Locate the cell with the specified text and output its (x, y) center coordinate. 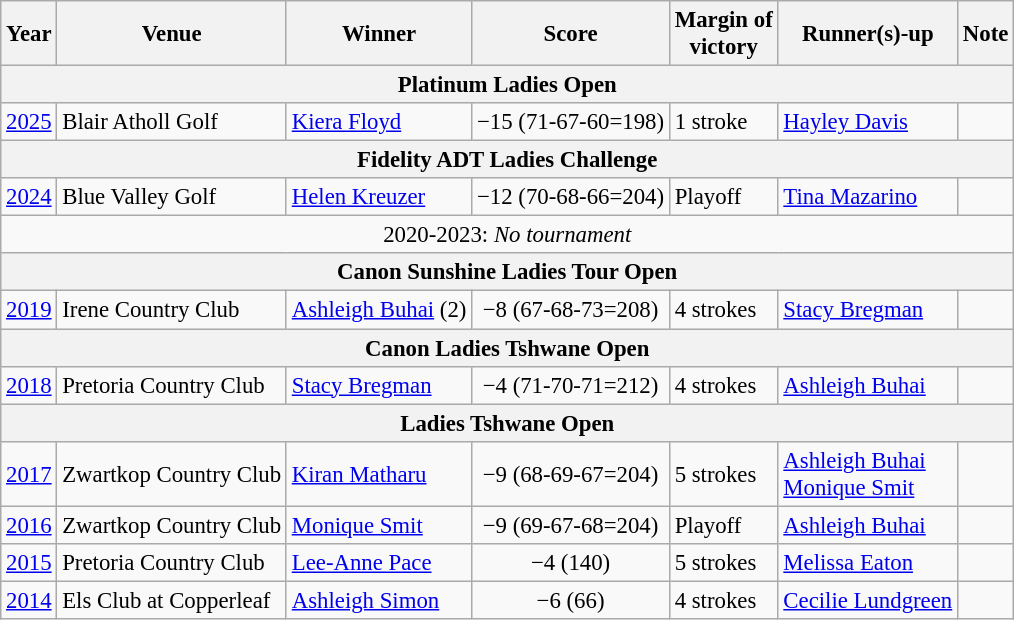
Kiera Floyd (378, 122)
Runner(s)-up (868, 34)
Ashleigh Buhai Monique Smit (868, 474)
−9 (69-67-68=204) (571, 525)
2015 (29, 563)
Blair Atholl Golf (172, 122)
Margin ofvictory (724, 34)
Irene Country Club (172, 310)
Ashleigh Simon (378, 600)
1 stroke (724, 122)
Canon Sunshine Ladies Tour Open (508, 273)
2016 (29, 525)
−6 (66) (571, 600)
Ashleigh Buhai (2) (378, 310)
Score (571, 34)
−8 (67-68-73=208) (571, 310)
Blue Valley Golf (172, 197)
−4 (140) (571, 563)
Els Club at Copperleaf (172, 600)
Year (29, 34)
Ladies Tshwane Open (508, 423)
Winner (378, 34)
Hayley Davis (868, 122)
−15 (71-67-60=198) (571, 122)
2014 (29, 600)
Note (986, 34)
Canon Ladies Tshwane Open (508, 348)
Lee-Anne Pace (378, 563)
2024 (29, 197)
2020-2023: No tournament (508, 235)
2017 (29, 474)
Tina Mazarino (868, 197)
Kiran Matharu (378, 474)
Fidelity ADT Ladies Challenge (508, 160)
2018 (29, 385)
Monique Smit (378, 525)
−12 (70-68-66=204) (571, 197)
2025 (29, 122)
Platinum Ladies Open (508, 85)
Venue (172, 34)
2019 (29, 310)
Melissa Eaton (868, 563)
−9 (68-69-67=204) (571, 474)
−4 (71-70-71=212) (571, 385)
Helen Kreuzer (378, 197)
Cecilie Lundgreen (868, 600)
